Pinpoint the cell where the given text exists, returning its [x, y] midpoint coordinate. 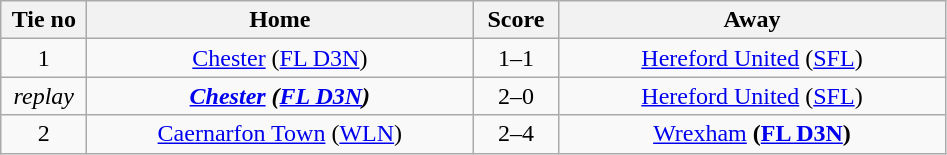
Caernarfon Town (WLN) [280, 134]
Home [280, 20]
2–0 [516, 96]
replay [44, 96]
Away [752, 20]
1–1 [516, 58]
2–4 [516, 134]
1 [44, 58]
2 [44, 134]
Tie no [44, 20]
Score [516, 20]
Wrexham (FL D3N) [752, 134]
